Determine the (x, y) coordinate at the center of the cell enclosing the given text.  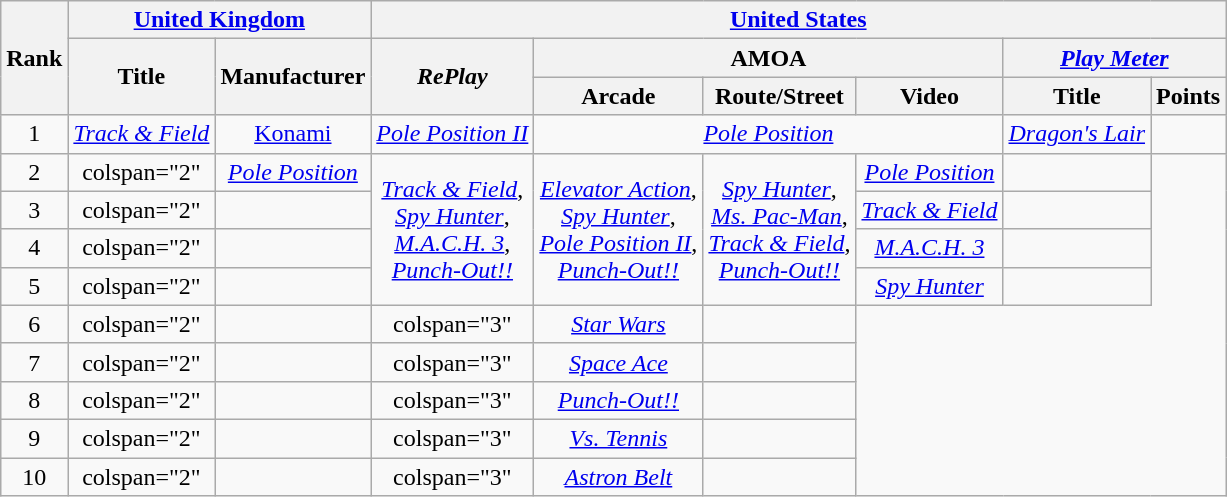
Dragon's Lair (1077, 134)
1 (34, 134)
AMOA (768, 58)
Manufacturer (293, 77)
Play Meter (1114, 58)
9 (34, 438)
M.A.C.H. 3 (930, 248)
RePlay (452, 77)
10 (34, 477)
5 (34, 286)
Spy Hunter (930, 286)
Track & Field, Spy Hunter, M.A.C.H. 3, Punch-Out!! (452, 229)
Punch-Out!! (618, 400)
Pole Position II (452, 134)
Space Ace (618, 362)
Spy Hunter, Ms. Pac-Man, Track & Field, Punch-Out!! (780, 229)
Route/Street (780, 96)
United States (798, 20)
Rank (34, 58)
3 (34, 210)
Elevator Action, Spy Hunter, Pole Position II, Punch-Out!! (618, 229)
8 (34, 400)
Star Wars (618, 324)
Video (930, 96)
4 (34, 248)
Arcade (618, 96)
United Kingdom (220, 20)
Astron Belt (618, 477)
2 (34, 172)
Vs. Tennis (618, 438)
Points (1188, 96)
7 (34, 362)
Konami (293, 134)
6 (34, 324)
